Find where the given text appears and provide that cell's center as [X, Y] coordinate. 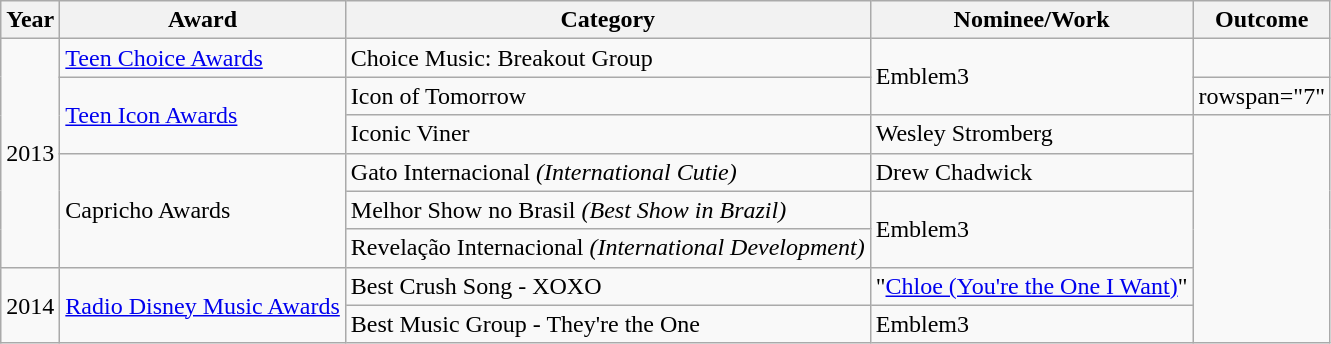
2014 [30, 305]
Nominee/Work [1032, 20]
Drew Chadwick [1032, 172]
Iconic Viner [608, 134]
Category [608, 20]
Radio Disney Music Awards [203, 305]
Award [203, 20]
"Chloe (You're the One I Want)" [1032, 286]
rowspan="7" [1262, 96]
Best Crush Song - XOXO [608, 286]
Teen Icon Awards [203, 115]
Outcome [1262, 20]
Capricho Awards [203, 210]
Wesley Stromberg [1032, 134]
Icon of Tomorrow [608, 96]
Gato Internacional (International Cutie) [608, 172]
Year [30, 20]
Revelação Internacional (International Development) [608, 248]
Melhor Show no Brasil (Best Show in Brazil) [608, 210]
Best Music Group - They're the One [608, 324]
Teen Choice Awards [203, 58]
Choice Music: Breakout Group [608, 58]
2013 [30, 153]
